Return the (X, Y) coordinate for the center point of the cell that contains the specified text.  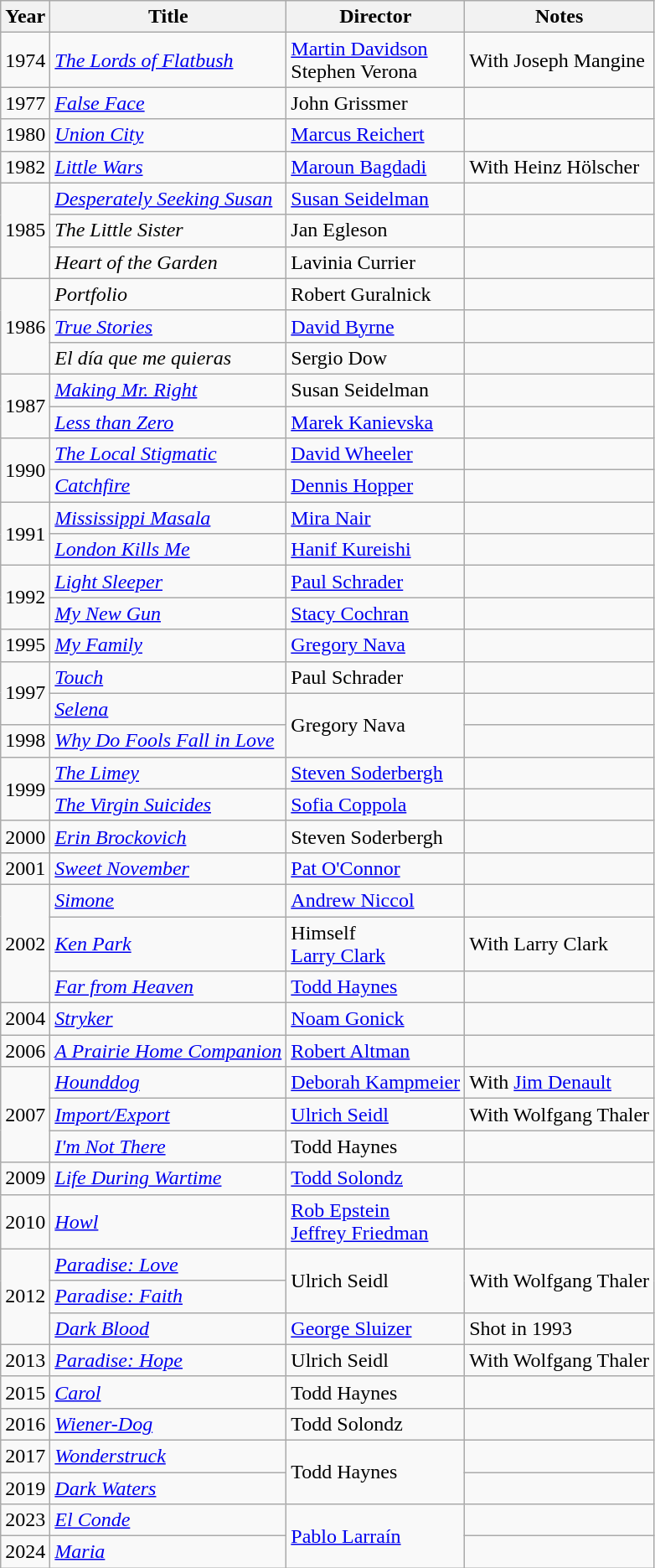
2002 (25, 944)
HimselfLarry Clark (375, 944)
2004 (25, 1019)
1998 (25, 741)
A Prairie Home Companion (168, 1051)
The Little Sister (168, 230)
1974 (25, 60)
Hounddog (168, 1083)
Rob EpsteinJeffrey Friedman (375, 1222)
1985 (25, 230)
Paradise: Faith (168, 1296)
I'm Not There (168, 1146)
Deborah Kampmeier (375, 1083)
Marek Kanievska (375, 422)
Pat O'Connor (375, 868)
Erin Brockovich (168, 836)
David Wheeler (375, 454)
2006 (25, 1051)
Wonderstruck (168, 1456)
George Sluizer (375, 1328)
1987 (25, 406)
Touch (168, 677)
Carol (168, 1392)
Maroun Bagdadi (375, 167)
1999 (25, 789)
With Heinz Hölscher (560, 167)
Marcus Reichert (375, 135)
1997 (25, 693)
Pablo Larraín (375, 1536)
2013 (25, 1360)
2012 (25, 1296)
Stacy Cochran (375, 613)
Simone (168, 900)
1990 (25, 470)
1980 (25, 135)
True Stories (168, 326)
The Limey (168, 773)
My New Gun (168, 613)
Portfolio (168, 294)
False Face (168, 103)
Little Wars (168, 167)
Catchfire (168, 486)
1991 (25, 534)
Robert Altman (375, 1051)
Less than Zero (168, 422)
Light Sleeper (168, 582)
With Joseph Mangine (560, 60)
1986 (25, 326)
Hanif Kureishi (375, 550)
Wiener-Dog (168, 1424)
Ken Park (168, 944)
Paradise: Hope (168, 1360)
Why Do Fools Fall in Love (168, 741)
2015 (25, 1392)
Stryker (168, 1019)
2001 (25, 868)
Mira Nair (375, 518)
2007 (25, 1115)
David Byrne (375, 326)
2000 (25, 836)
2009 (25, 1178)
Year (25, 17)
Sergio Dow (375, 358)
Desperately Seeking Susan (168, 199)
Making Mr. Right (168, 390)
Shot in 1993 (560, 1328)
Maria (168, 1552)
London Kills Me (168, 550)
The Local Stigmatic (168, 454)
Mississippi Masala (168, 518)
Import/Export (168, 1115)
Dark Waters (168, 1488)
2016 (25, 1424)
1977 (25, 103)
1995 (25, 645)
Dark Blood (168, 1328)
El Conde (168, 1520)
Far from Heaven (168, 987)
The Virgin Suicides (168, 805)
Howl (168, 1222)
Dennis Hopper (375, 486)
John Grissmer (375, 103)
Notes (560, 17)
Martin DavidsonStephen Verona (375, 60)
Director (375, 17)
1992 (25, 598)
Jan Egleson (375, 230)
2010 (25, 1222)
2023 (25, 1520)
With Larry Clark (560, 944)
Sweet November (168, 868)
Lavinia Currier (375, 262)
Robert Guralnick (375, 294)
1982 (25, 167)
Sofia Coppola (375, 805)
Title (168, 17)
The Lords of Flatbush (168, 60)
My Family (168, 645)
Heart of the Garden (168, 262)
Selena (168, 709)
Life During Wartime (168, 1178)
El día que me quieras (168, 358)
Union City (168, 135)
With Jim Denault (560, 1083)
Andrew Niccol (375, 900)
2024 (25, 1552)
Noam Gonick (375, 1019)
2019 (25, 1488)
2017 (25, 1456)
Paradise: Love (168, 1265)
